Identify which cell holds the provided text, then report its (X, Y) central coordinate. 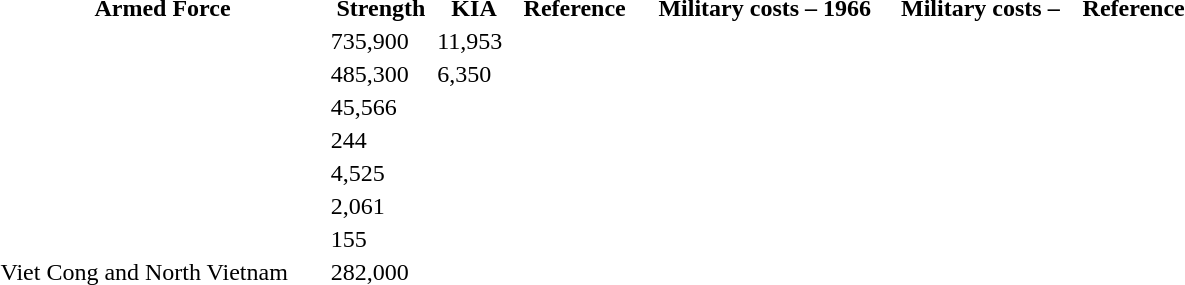
4,525 (381, 173)
485,300 (381, 74)
244 (381, 140)
735,900 (381, 41)
155 (381, 239)
45,566 (381, 107)
6,350 (474, 74)
2,061 (381, 206)
11,953 (474, 41)
